Determine the (X, Y) coordinate at the center of the cell enclosing the given text.  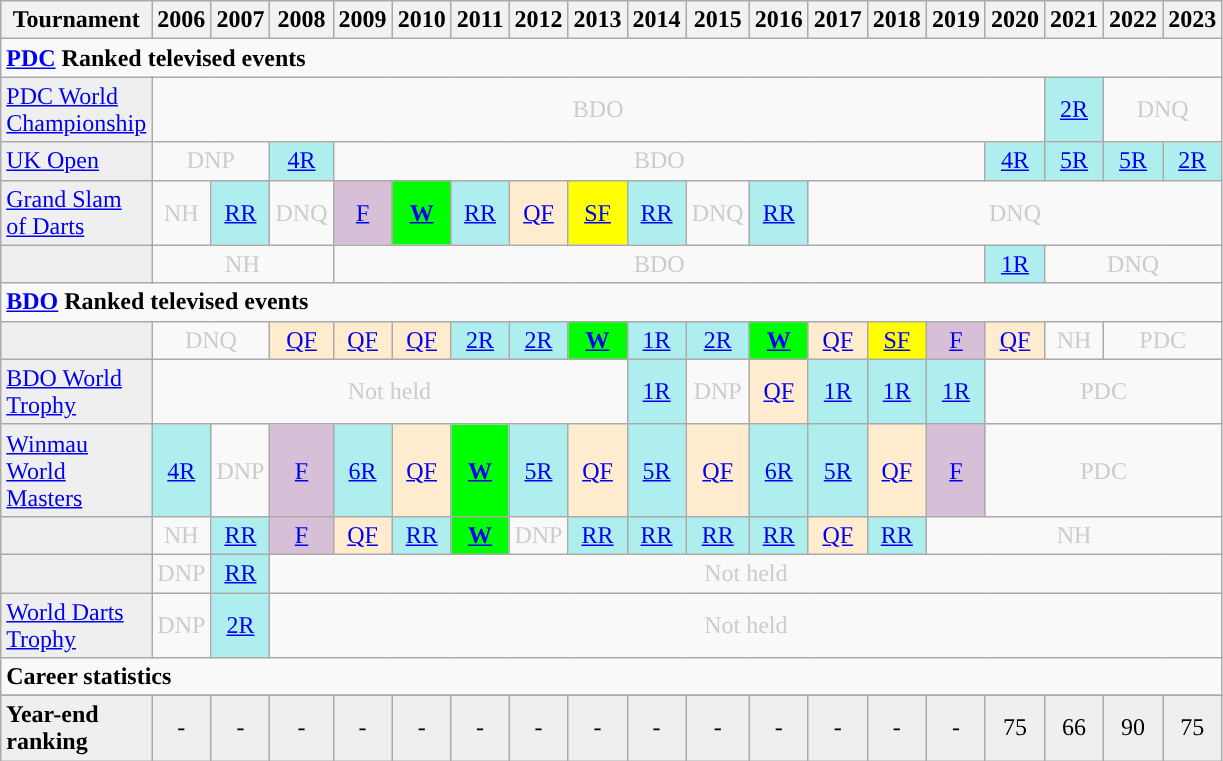
Grand Slam of Darts (76, 212)
2008 (302, 20)
2009 (362, 20)
BDO World Trophy (76, 392)
Career statistics (612, 677)
BDO Ranked televised events (612, 302)
90 (1134, 728)
Tournament (76, 20)
2016 (778, 20)
2019 (956, 20)
Year-end ranking (76, 728)
2006 (182, 20)
2007 (240, 20)
2013 (598, 20)
2022 (1134, 20)
2017 (838, 20)
66 (1074, 728)
PDC World Championship (76, 110)
PDC Ranked televised events (612, 58)
2011 (480, 20)
2021 (1074, 20)
2010 (422, 20)
World Darts Trophy (76, 624)
UK Open (76, 161)
2014 (656, 20)
2018 (896, 20)
2020 (1014, 20)
2023 (1192, 20)
2015 (718, 20)
2012 (538, 20)
Winmau World Masters (76, 470)
